From the cell containing the given text, extract its center point as (x, y) coordinate. 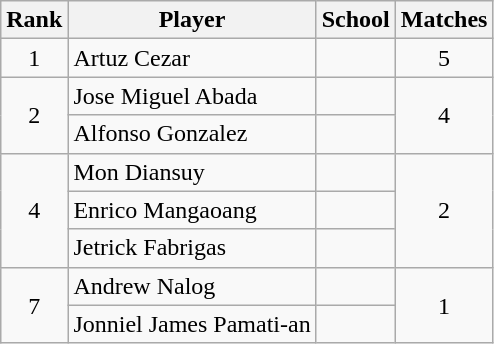
Matches (444, 20)
7 (34, 305)
Mon Diansuy (192, 172)
Enrico Mangaoang (192, 210)
School (356, 20)
Jonniel James Pamati-an (192, 324)
Rank (34, 20)
Jose Miguel Abada (192, 96)
Artuz Cezar (192, 58)
Andrew Nalog (192, 286)
Jetrick Fabrigas (192, 248)
Alfonso Gonzalez (192, 134)
Player (192, 20)
5 (444, 58)
